Identify which cell holds the provided text, then report its [X, Y] central coordinate. 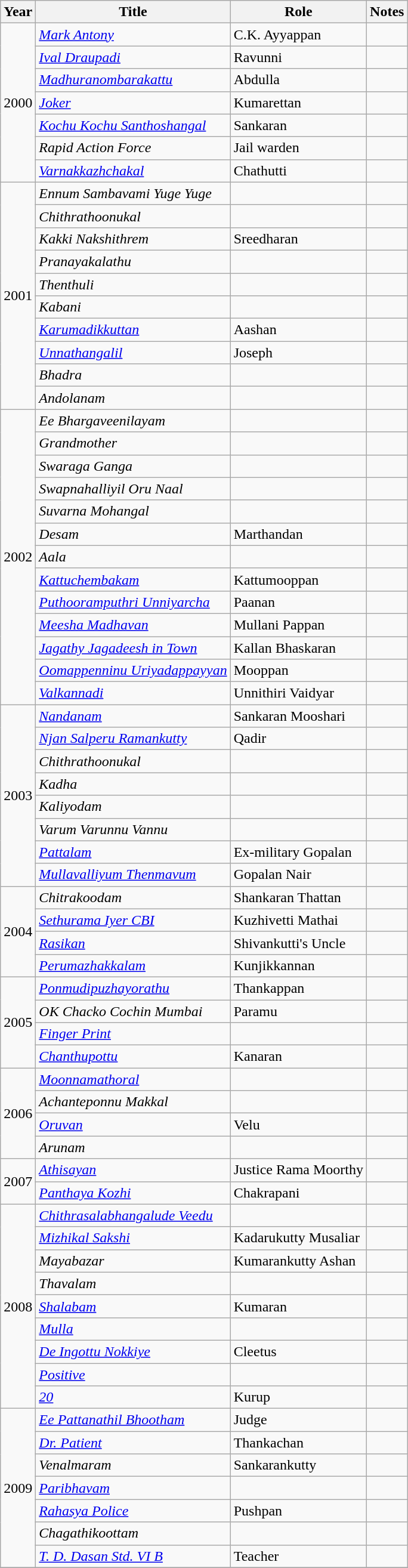
Ponmudipuzhayorathu [133, 988]
Mulla [133, 1329]
2006 [18, 1113]
Mullavalliyum Thenmavum [133, 875]
Teacher [298, 1556]
Perumazhakkalam [133, 965]
Paanan [298, 602]
OK Chacko Cochin Mumbai [133, 1011]
Paramu [298, 1011]
De Ingottu Nokkiye [133, 1351]
Kurup [298, 1397]
Unnithiri Vaidyar [298, 693]
Sethurama Iyer CBI [133, 920]
Shankaran Thattan [298, 897]
Mayabazar [133, 1261]
Swaraga Ganga [133, 466]
Sreedharan [298, 239]
Finger Print [133, 1034]
Arunam [133, 1147]
Rahasya Police [133, 1511]
Kunjikkannan [298, 965]
Moonnamathoral [133, 1079]
Chanthupottu [133, 1057]
Sankaran [298, 125]
Karumadikkuttan [133, 330]
Andolanam [133, 398]
Mooppan [298, 671]
Marthandan [298, 534]
Gopalan Nair [298, 875]
Paribhavam [133, 1488]
Puthooramputhri Unniyarcha [133, 602]
Kadha [133, 784]
2003 [18, 795]
Abdulla [298, 80]
Kadarukutty Musaliar [298, 1238]
Ival Draupadi [133, 57]
Jail warden [298, 148]
Thankappan [298, 988]
Rapid Action Force [133, 148]
2000 [18, 103]
Meesha Madhavan [133, 625]
Suvarna Mohangal [133, 511]
Thenthuli [133, 285]
Aashan [298, 330]
Role [298, 12]
Mullani Pappan [298, 625]
Notes [387, 12]
Pushpan [298, 1511]
Venalmaram [133, 1465]
20 [133, 1397]
Jagathy Jagadeesh in Town [133, 647]
Kattuchembakam [133, 579]
Sankarankutty [298, 1465]
2007 [18, 1181]
Pranayakalathu [133, 261]
Varnakkazhchakal [133, 171]
Shalabam [133, 1306]
T. D. Dasan Std. VI B [133, 1556]
Joseph [298, 353]
Chakrapani [298, 1193]
Athisayan [133, 1170]
Kattumooppan [298, 579]
Oomappenninu Uriyadappayyan [133, 671]
Mark Antony [133, 35]
Kaliyodam [133, 807]
Desam [133, 534]
Kumaran [298, 1306]
Ex-military Gopalan [298, 852]
2002 [18, 557]
Swapnahalliyil Oru Naal [133, 489]
Kumarettan [298, 103]
Thavalam [133, 1283]
Rasikan [133, 943]
Positive [133, 1374]
Thankachan [298, 1443]
Njan Salperu Ramankutty [133, 739]
Ravunni [298, 57]
Ennum Sambavami Yuge Yuge [133, 193]
Ee Pattanathil Bhootham [133, 1420]
Varum Varunnu Vannu [133, 829]
Cleetus [298, 1351]
Panthaya Kozhi [133, 1193]
2005 [18, 1022]
Kumarankutty Ashan [298, 1261]
Chithrasalabhangalude Veedu [133, 1215]
Year [18, 12]
Kallan Bhaskaran [298, 647]
Justice Rama Moorthy [298, 1170]
Ee Bhargaveenilayam [133, 421]
Chitrakoodam [133, 897]
2004 [18, 931]
Qadir [298, 739]
Bhadra [133, 375]
Pattalam [133, 852]
Sankaran Mooshari [298, 716]
Kakki Nakshithrem [133, 239]
Valkannadi [133, 693]
Achanteponnu Makkal [133, 1102]
C.K. Ayyappan [298, 35]
Chagathikoottam [133, 1533]
2009 [18, 1488]
Nandanam [133, 716]
Kanaran [298, 1057]
2001 [18, 296]
Shivankutti's Uncle [298, 943]
Kuzhivetti Mathai [298, 920]
Judge [298, 1420]
Aala [133, 557]
2008 [18, 1307]
Title [133, 12]
Mizhikal Sakshi [133, 1238]
Velu [298, 1125]
Kochu Kochu Santhoshangal [133, 125]
Grandmother [133, 443]
Joker [133, 103]
Chathutti [298, 171]
Unnathangalil [133, 353]
Oruvan [133, 1125]
Kabani [133, 307]
Dr. Patient [133, 1443]
Madhuranombarakattu [133, 80]
